Return [x, y] of the center of cell containing provided text 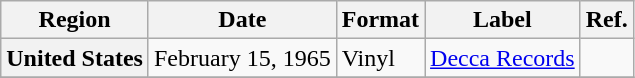
Vinyl [380, 58]
United States [75, 58]
Format [380, 20]
Label [503, 20]
Decca Records [503, 58]
Date [242, 20]
February 15, 1965 [242, 58]
Region [75, 20]
Ref. [606, 20]
